From the cell containing the given text, extract its center point as (X, Y) coordinate. 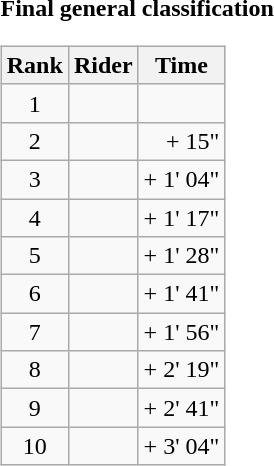
10 (34, 446)
8 (34, 370)
+ 15" (182, 141)
2 (34, 141)
+ 1' 41" (182, 294)
5 (34, 256)
Rider (103, 65)
6 (34, 294)
3 (34, 179)
+ 2' 19" (182, 370)
Rank (34, 65)
+ 3' 04" (182, 446)
9 (34, 408)
4 (34, 217)
+ 1' 28" (182, 256)
7 (34, 332)
+ 1' 04" (182, 179)
+ 1' 56" (182, 332)
+ 2' 41" (182, 408)
Time (182, 65)
+ 1' 17" (182, 217)
1 (34, 103)
